Locate the cell with the specified text and output its (X, Y) center coordinate. 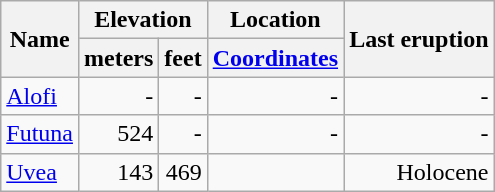
Last eruption (419, 39)
Elevation (142, 20)
524 (118, 134)
Uvea (40, 172)
143 (118, 172)
feet (183, 58)
Coordinates (275, 58)
469 (183, 172)
meters (118, 58)
Alofi (40, 96)
Name (40, 39)
Futuna (40, 134)
Location (275, 20)
Holocene (419, 172)
